Search for the cell housing the specified text and yield its [x, y] center coordinate. 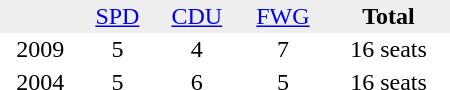
SPD [117, 16]
FWG [283, 16]
5 [117, 50]
2009 [40, 50]
4 [197, 50]
7 [283, 50]
Total [388, 16]
CDU [197, 16]
16 seats [388, 50]
